From the cell containing the given text, extract its center point as [x, y] coordinate. 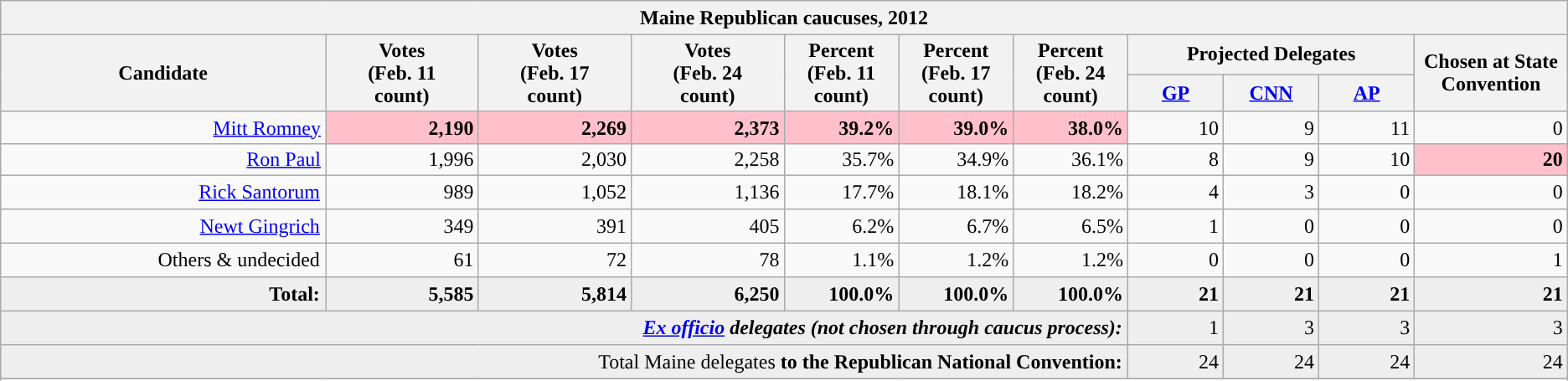
6.2% [841, 226]
Ron Paul [163, 159]
Rick Santorum [163, 192]
34.9% [957, 159]
Percent (Feb. 11 count) [841, 73]
8 [1176, 159]
2,190 [402, 127]
Percent (Feb. 17 count) [957, 73]
Maine Republican caucuses, 2012 [784, 18]
2,258 [708, 159]
4 [1176, 192]
72 [554, 260]
6.5% [1070, 226]
1.1% [841, 260]
36.1% [1070, 159]
2,030 [554, 159]
35.7% [841, 159]
61 [402, 260]
Newt Gingrich [163, 226]
5,814 [554, 294]
1,052 [554, 192]
39.0% [957, 127]
391 [554, 226]
Total: [163, 294]
GP [1176, 94]
Mitt Romney [163, 127]
349 [402, 226]
Chosen at State Convention [1491, 73]
6.7% [957, 226]
Votes (Feb. 11 count) [402, 73]
18.1% [957, 192]
1,996 [402, 159]
2,269 [554, 127]
78 [708, 260]
39.2% [841, 127]
Votes (Feb. 24 count) [708, 73]
11 [1367, 127]
405 [708, 226]
20 [1491, 159]
1,136 [708, 192]
989 [402, 192]
17.7% [841, 192]
5,585 [402, 294]
38.0% [1070, 127]
Others & undecided [163, 260]
Votes (Feb. 17 count) [554, 73]
Ex officio delegates (not chosen through caucus process): [565, 327]
Percent (Feb. 24 count) [1070, 73]
6,250 [708, 294]
Total Maine delegates to the Republican National Convention: [565, 362]
CNN [1271, 94]
Projected Delegates [1271, 54]
18.2% [1070, 192]
Candidate [163, 73]
2,373 [708, 127]
AP [1367, 94]
